Pinpoint the cell where the given text exists, returning its (x, y) midpoint coordinate. 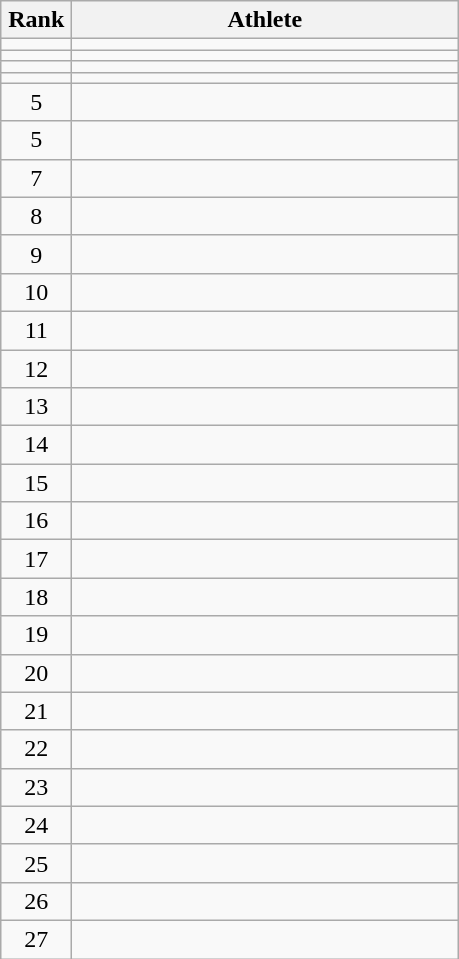
Athlete (265, 20)
13 (36, 407)
19 (36, 635)
7 (36, 178)
26 (36, 901)
22 (36, 749)
25 (36, 863)
10 (36, 292)
21 (36, 711)
16 (36, 521)
27 (36, 939)
12 (36, 369)
18 (36, 597)
9 (36, 254)
Rank (36, 20)
23 (36, 787)
14 (36, 445)
11 (36, 330)
24 (36, 825)
17 (36, 559)
20 (36, 673)
15 (36, 483)
8 (36, 216)
